Return [X, Y] of the center of cell containing provided text 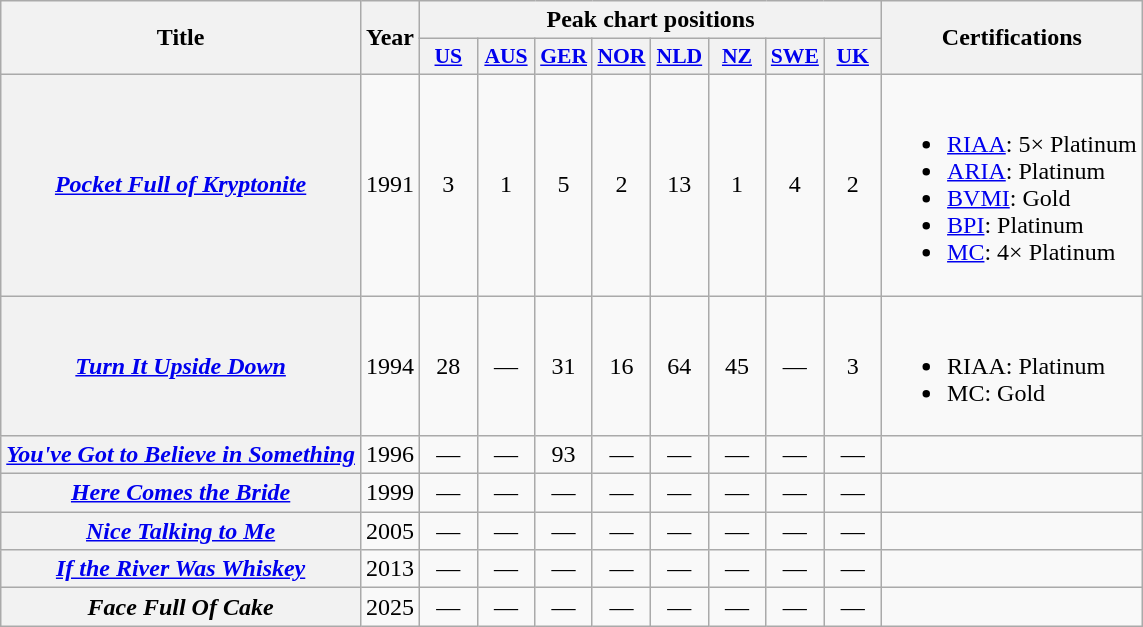
2013 [390, 569]
1999 [390, 493]
Peak chart positions [651, 20]
Nice Talking to Me [181, 531]
2005 [390, 531]
28 [449, 366]
You've Got to Believe in Something [181, 455]
Face Full Of Cake [181, 607]
RIAA: PlatinumMC: Gold [1012, 366]
NZ [737, 57]
93 [564, 455]
US [449, 57]
RIAA: 5× PlatinumARIA: PlatinumBVMI: GoldBPI: PlatinumMC: 4× Platinum [1012, 184]
Year [390, 38]
16 [621, 366]
UK [853, 57]
1991 [390, 184]
If the River Was Whiskey [181, 569]
Pocket Full of Kryptonite [181, 184]
1994 [390, 366]
Here Comes the Bride [181, 493]
31 [564, 366]
45 [737, 366]
1996 [390, 455]
Turn It Upside Down [181, 366]
4 [795, 184]
SWE [795, 57]
2025 [390, 607]
NOR [621, 57]
GER [564, 57]
AUS [506, 57]
5 [564, 184]
64 [680, 366]
Certifications [1012, 38]
Title [181, 38]
NLD [680, 57]
13 [680, 184]
